Return (x, y) of the center of cell containing provided text 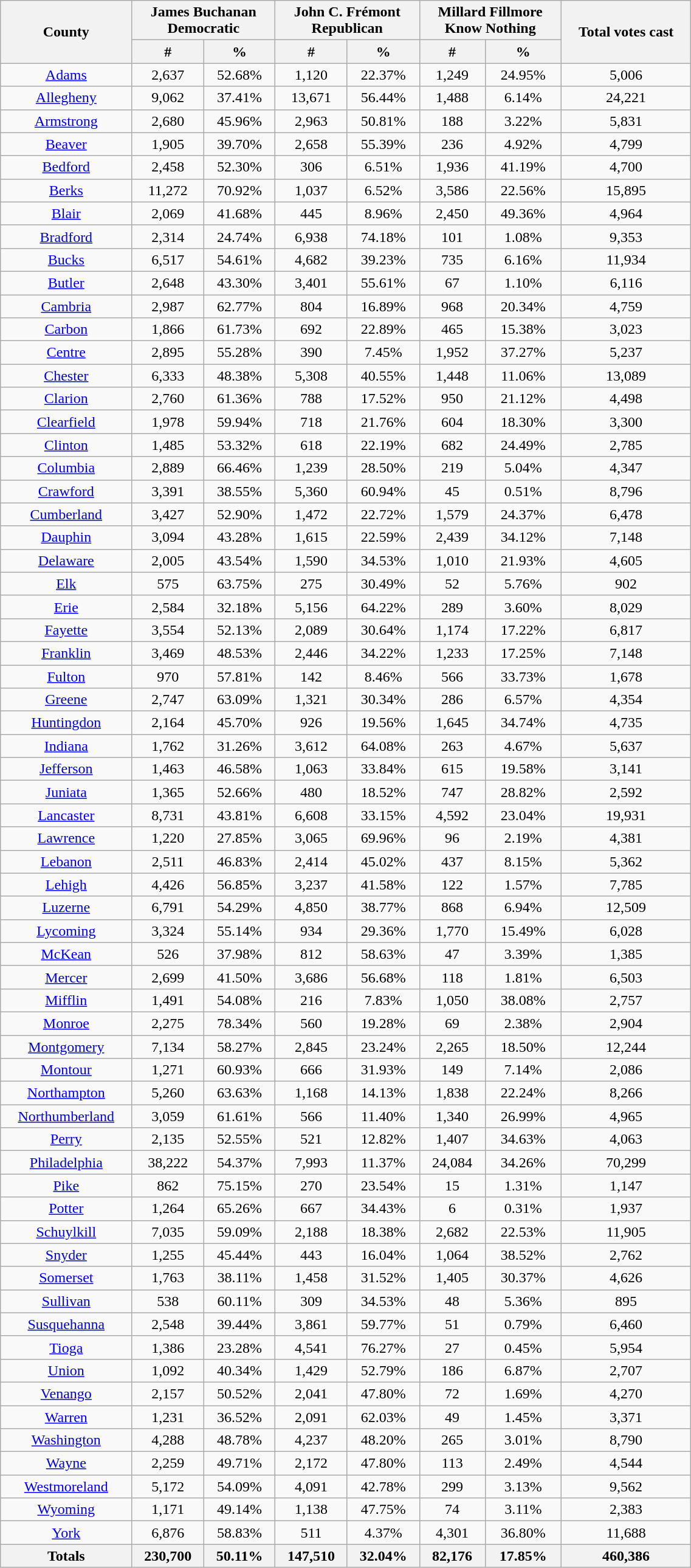
15 (452, 1186)
1,407 (452, 1139)
Jefferson (66, 769)
11.40% (383, 1116)
Lawrence (66, 838)
2,845 (311, 1046)
0.51% (523, 491)
3.60% (523, 607)
2,091 (311, 1417)
618 (311, 445)
521 (311, 1139)
1,147 (626, 1186)
5,637 (626, 746)
970 (168, 677)
Fayette (66, 630)
5,831 (626, 121)
2,511 (168, 862)
Bradford (66, 237)
2,699 (168, 977)
1,120 (311, 75)
30.34% (383, 700)
43.28% (239, 537)
615 (452, 769)
64.08% (383, 746)
1,174 (452, 630)
21.12% (523, 399)
1,092 (168, 1370)
75.15% (239, 1186)
Millard FillmoreKnow Nothing (490, 21)
30.64% (383, 630)
8,731 (168, 815)
Philadelphia (66, 1162)
465 (452, 330)
Potter (66, 1209)
8,790 (626, 1440)
18.30% (523, 422)
Centre (66, 353)
2,314 (168, 237)
113 (452, 1463)
24.49% (523, 445)
58.83% (239, 1533)
6,608 (311, 815)
868 (452, 908)
62.77% (239, 306)
1,063 (311, 769)
1,429 (311, 1370)
38.08% (523, 1000)
Washington (66, 1440)
511 (311, 1533)
61.61% (239, 1116)
9,062 (168, 98)
692 (311, 330)
42.78% (383, 1487)
82,176 (452, 1556)
61.36% (239, 399)
4,799 (626, 144)
14.13% (383, 1093)
96 (452, 838)
926 (311, 723)
Franklin (66, 653)
Allegheny (66, 98)
34.63% (523, 1139)
2,637 (168, 75)
22.37% (383, 75)
6,333 (168, 376)
2,904 (626, 1023)
4,541 (311, 1347)
51 (452, 1324)
29.36% (383, 931)
6,116 (626, 283)
2,383 (626, 1510)
Crawford (66, 491)
6.16% (523, 260)
24.74% (239, 237)
Juniata (66, 792)
4,965 (626, 1116)
50.81% (383, 121)
3,065 (311, 838)
Lehigh (66, 885)
Lebanon (66, 862)
1,905 (168, 144)
3,686 (311, 977)
18.52% (383, 792)
1,645 (452, 723)
Tioga (66, 1347)
6,938 (311, 237)
4,354 (626, 700)
43.54% (239, 561)
Fulton (66, 677)
1,458 (311, 1278)
15.49% (523, 931)
19.56% (383, 723)
3.39% (523, 954)
59.94% (239, 422)
5,362 (626, 862)
52.79% (383, 1370)
934 (311, 931)
3,586 (452, 190)
6.14% (523, 98)
1,171 (168, 1510)
54.09% (239, 1487)
Butler (66, 283)
Armstrong (66, 121)
0.45% (523, 1347)
1,050 (452, 1000)
74 (452, 1510)
28.82% (523, 792)
5,172 (168, 1487)
460,386 (626, 1556)
1,249 (452, 75)
101 (452, 237)
16.04% (383, 1255)
45.44% (239, 1255)
55.39% (383, 144)
682 (452, 445)
38,222 (168, 1162)
2,439 (452, 537)
67 (452, 283)
6,028 (626, 931)
1,978 (168, 422)
22.56% (523, 190)
43.30% (239, 283)
2,760 (168, 399)
Greene (66, 700)
32.04% (383, 1556)
23.24% (383, 1046)
54.37% (239, 1162)
41.68% (239, 213)
12.82% (383, 1139)
52.55% (239, 1139)
County (66, 32)
31.93% (383, 1070)
Perry (66, 1139)
1,866 (168, 330)
22.53% (523, 1232)
8,796 (626, 491)
8.15% (523, 862)
1.45% (523, 1417)
3,861 (311, 1324)
2,172 (311, 1463)
4,592 (452, 815)
3,371 (626, 1417)
4,759 (626, 306)
1.69% (523, 1394)
8,029 (626, 607)
54.29% (239, 908)
2.38% (523, 1023)
Adams (66, 75)
118 (452, 977)
286 (452, 700)
2,963 (311, 121)
45 (452, 491)
Monroe (66, 1023)
Northampton (66, 1093)
2.49% (523, 1463)
5,156 (311, 607)
263 (452, 746)
46.58% (239, 769)
1,579 (452, 514)
41.58% (383, 885)
Westmoreland (66, 1487)
52.30% (239, 167)
Snyder (66, 1255)
22.24% (523, 1093)
Clinton (66, 445)
3,401 (311, 283)
3,059 (168, 1116)
33.15% (383, 815)
52.90% (239, 514)
60.93% (239, 1070)
219 (452, 468)
Montgomery (66, 1046)
2,658 (311, 144)
55.28% (239, 353)
34.26% (523, 1162)
Somerset (66, 1278)
4,270 (626, 1394)
1,385 (626, 954)
747 (452, 792)
2,069 (168, 213)
76.27% (383, 1347)
Elk (66, 584)
1,762 (168, 746)
1,255 (168, 1255)
306 (311, 167)
64.22% (383, 607)
7.45% (383, 353)
666 (311, 1070)
13,671 (311, 98)
4,091 (311, 1487)
Union (66, 1370)
11.37% (383, 1162)
47 (452, 954)
309 (311, 1301)
2,265 (452, 1046)
Bedford (66, 167)
862 (168, 1186)
12,244 (626, 1046)
2,414 (311, 862)
Susquehanna (66, 1324)
49.71% (239, 1463)
0.79% (523, 1324)
Chester (66, 376)
4,381 (626, 838)
4,626 (626, 1278)
56.85% (239, 885)
3.11% (523, 1510)
5,360 (311, 491)
54.61% (239, 260)
3,237 (311, 885)
22.19% (383, 445)
Warren (66, 1417)
33.84% (383, 769)
2,446 (311, 653)
34.22% (383, 653)
56.44% (383, 98)
1.08% (523, 237)
4.37% (383, 1533)
33.73% (523, 677)
968 (452, 306)
Indiana (66, 746)
57.81% (239, 677)
Sullivan (66, 1301)
13,089 (626, 376)
11,272 (168, 190)
26.99% (523, 1116)
2,648 (168, 283)
18.50% (523, 1046)
5,260 (168, 1093)
6 (452, 1209)
43.81% (239, 815)
6,876 (168, 1533)
2,089 (311, 630)
24.37% (523, 514)
37.98% (239, 954)
22.89% (383, 330)
149 (452, 1070)
1,386 (168, 1347)
5,006 (626, 75)
Cambria (66, 306)
5,954 (626, 1347)
560 (311, 1023)
188 (452, 121)
2,592 (626, 792)
Pike (66, 1186)
54.08% (239, 1000)
3,023 (626, 330)
437 (452, 862)
6.87% (523, 1370)
59.09% (239, 1232)
147,510 (311, 1556)
4,700 (626, 167)
6.52% (383, 190)
735 (452, 260)
30.49% (383, 584)
40.55% (383, 376)
1,936 (452, 167)
443 (311, 1255)
2,785 (626, 445)
17.52% (383, 399)
11,905 (626, 1232)
60.94% (383, 491)
Wayne (66, 1463)
Schuylkill (66, 1232)
30.37% (523, 1278)
50.11% (239, 1556)
4.67% (523, 746)
48.78% (239, 1440)
2,086 (626, 1070)
2,005 (168, 561)
41.50% (239, 977)
3.01% (523, 1440)
39.23% (383, 260)
56.68% (383, 977)
Wyoming (66, 1510)
38.52% (523, 1255)
6,517 (168, 260)
4,498 (626, 399)
69.96% (383, 838)
1.81% (523, 977)
1.10% (523, 283)
32.18% (239, 607)
48.53% (239, 653)
5.76% (523, 584)
65.26% (239, 1209)
2,895 (168, 353)
Bucks (66, 260)
2,164 (168, 723)
5.04% (523, 468)
2,458 (168, 167)
24,084 (452, 1162)
289 (452, 607)
7,993 (311, 1162)
15.38% (523, 330)
38.11% (239, 1278)
38.77% (383, 908)
5,237 (626, 353)
21.93% (523, 561)
41.19% (523, 167)
1,239 (311, 468)
1,937 (626, 1209)
4,682 (311, 260)
3,554 (168, 630)
1,952 (452, 353)
1,168 (311, 1093)
0.31% (523, 1209)
Erie (66, 607)
1,491 (168, 1000)
24,221 (626, 98)
59.77% (383, 1324)
4,605 (626, 561)
11,688 (626, 1533)
4,850 (311, 908)
45.02% (383, 862)
63.09% (239, 700)
Clarion (66, 399)
2,157 (168, 1394)
1,405 (452, 1278)
6.94% (523, 908)
Cumberland (66, 514)
12,509 (626, 908)
19,931 (626, 815)
McKean (66, 954)
52.13% (239, 630)
236 (452, 144)
2,987 (168, 306)
2,889 (168, 468)
40.34% (239, 1370)
7,035 (168, 1232)
49.14% (239, 1510)
604 (452, 422)
21.76% (383, 422)
1,448 (452, 376)
34.74% (523, 723)
Delaware (66, 561)
6,503 (626, 977)
812 (311, 954)
1,763 (168, 1278)
6,478 (626, 514)
58.27% (239, 1046)
2,188 (311, 1232)
7.83% (383, 1000)
1,340 (452, 1116)
47.75% (383, 1510)
2,757 (626, 1000)
37.27% (523, 353)
34.43% (383, 1209)
4,544 (626, 1463)
6,791 (168, 908)
265 (452, 1440)
390 (311, 353)
3,427 (168, 514)
9,562 (626, 1487)
36.52% (239, 1417)
5,308 (311, 376)
1,485 (168, 445)
2,275 (168, 1023)
23.04% (523, 815)
Montour (66, 1070)
538 (168, 1301)
11,934 (626, 260)
1,590 (311, 561)
28.50% (383, 468)
58.63% (383, 954)
1,838 (452, 1093)
63.63% (239, 1093)
718 (311, 422)
27.85% (239, 838)
4,735 (626, 723)
27 (452, 1347)
18.38% (383, 1232)
142 (311, 677)
895 (626, 1301)
Lycoming (66, 931)
53.32% (239, 445)
70,299 (626, 1162)
1,233 (452, 653)
48 (452, 1301)
22.72% (383, 514)
Totals (66, 1556)
61.73% (239, 330)
1,064 (452, 1255)
1,678 (626, 677)
Luzerne (66, 908)
31.26% (239, 746)
788 (311, 399)
445 (311, 213)
24.95% (523, 75)
Beaver (66, 144)
2.19% (523, 838)
52 (452, 584)
19.58% (523, 769)
1,220 (168, 838)
1,037 (311, 190)
15,895 (626, 190)
22.59% (383, 537)
3,612 (311, 746)
York (66, 1533)
37.41% (239, 98)
2,450 (452, 213)
8,266 (626, 1093)
17.25% (523, 653)
1,138 (311, 1510)
Carbon (66, 330)
2,584 (168, 607)
216 (311, 1000)
45.96% (239, 121)
6,817 (626, 630)
74.18% (383, 237)
49 (452, 1417)
78.34% (239, 1023)
49.36% (523, 213)
1,231 (168, 1417)
7.14% (523, 1070)
5.36% (523, 1301)
2,680 (168, 121)
8.96% (383, 213)
Mercer (66, 977)
4.92% (523, 144)
16.89% (383, 306)
52.68% (239, 75)
3.13% (523, 1487)
1,463 (168, 769)
23.54% (383, 1186)
1,264 (168, 1209)
55.61% (383, 283)
31.52% (383, 1278)
17.85% (523, 1556)
1,472 (311, 514)
6.51% (383, 167)
63.75% (239, 584)
62.03% (383, 1417)
20.34% (523, 306)
1,010 (452, 561)
2,762 (626, 1255)
Dauphin (66, 537)
60.11% (239, 1301)
Blair (66, 213)
575 (168, 584)
2,135 (168, 1139)
John C. FrémontRepublican (348, 21)
950 (452, 399)
526 (168, 954)
1,321 (311, 700)
4,426 (168, 885)
667 (311, 1209)
3.22% (523, 121)
James BuchananDemocratic (204, 21)
11.06% (523, 376)
Northumberland (66, 1116)
6,460 (626, 1324)
2,707 (626, 1370)
Berks (66, 190)
2,747 (168, 700)
2,548 (168, 1324)
3,391 (168, 491)
7,134 (168, 1046)
1,271 (168, 1070)
66.46% (239, 468)
48.38% (239, 376)
19.28% (383, 1023)
7,785 (626, 885)
38.55% (239, 491)
1,615 (311, 537)
Total votes cast (626, 32)
34.12% (523, 537)
4,347 (626, 468)
2,682 (452, 1232)
8.46% (383, 677)
230,700 (168, 1556)
45.70% (239, 723)
46.83% (239, 862)
3,094 (168, 537)
39.44% (239, 1324)
52.66% (239, 792)
17.22% (523, 630)
Columbia (66, 468)
1,365 (168, 792)
1,770 (452, 931)
3,469 (168, 653)
3,141 (626, 769)
902 (626, 584)
36.80% (523, 1533)
23.28% (239, 1347)
50.52% (239, 1394)
4,288 (168, 1440)
3,324 (168, 931)
480 (311, 792)
55.14% (239, 931)
1,488 (452, 98)
9,353 (626, 237)
72 (452, 1394)
70.92% (239, 190)
4,063 (626, 1139)
4,237 (311, 1440)
275 (311, 584)
186 (452, 1370)
4,301 (452, 1533)
Huntingdon (66, 723)
1.57% (523, 885)
4,964 (626, 213)
2,041 (311, 1394)
3,300 (626, 422)
6.57% (523, 700)
69 (452, 1023)
Mifflin (66, 1000)
Lancaster (66, 815)
1.31% (523, 1186)
804 (311, 306)
270 (311, 1186)
39.70% (239, 144)
Clearfield (66, 422)
122 (452, 885)
Venango (66, 1394)
2,259 (168, 1463)
299 (452, 1487)
48.20% (383, 1440)
